From the cell containing the given text, extract its center point as (X, Y) coordinate. 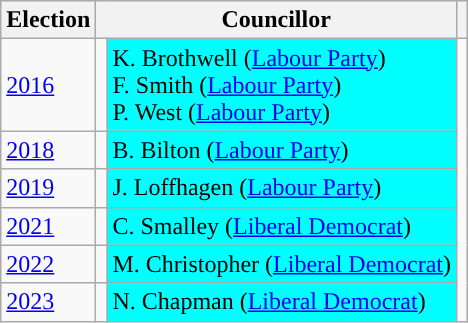
2022 (48, 264)
Election (48, 20)
J. Loffhagen (Labour Party) (282, 188)
N. Chapman (Liberal Democrat) (282, 302)
C. Smalley (Liberal Democrat) (282, 226)
B. Bilton (Labour Party) (282, 150)
2018 (48, 150)
2023 (48, 302)
2019 (48, 188)
M. Christopher (Liberal Democrat) (282, 264)
K. Brothwell (Labour Party)F. Smith (Labour Party)P. West (Labour Party) (282, 85)
2021 (48, 226)
2016 (48, 85)
Councillor (276, 20)
